Identify which cell holds the provided text, then report its [x, y] central coordinate. 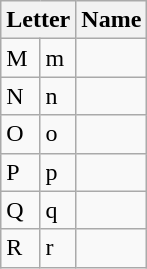
Letter [38, 20]
o [58, 134]
N [20, 96]
M [20, 58]
r [58, 248]
Q [20, 210]
m [58, 58]
q [58, 210]
R [20, 248]
Name [112, 20]
p [58, 172]
n [58, 96]
P [20, 172]
O [20, 134]
